Find where the given text appears and provide that cell's center as (x, y) coordinate. 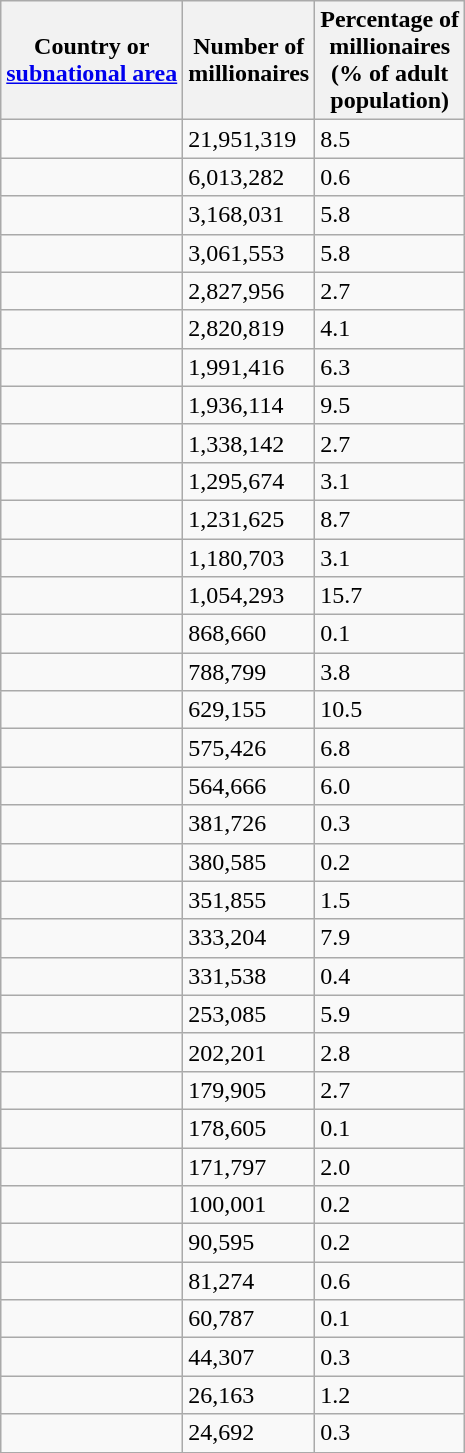
788,799 (249, 672)
60,787 (249, 1319)
1.2 (390, 1395)
202,201 (249, 1052)
100,001 (249, 1205)
1,295,674 (249, 481)
44,307 (249, 1357)
21,951,319 (249, 139)
1,231,625 (249, 519)
6.3 (390, 367)
380,585 (249, 862)
629,155 (249, 710)
1,936,114 (249, 405)
253,085 (249, 1014)
15.7 (390, 596)
26,163 (249, 1395)
2.0 (390, 1167)
2.8 (390, 1052)
5.9 (390, 1014)
24,692 (249, 1433)
10.5 (390, 710)
6,013,282 (249, 177)
1,180,703 (249, 557)
8.7 (390, 519)
178,605 (249, 1128)
Country orsubnational area (92, 60)
3.8 (390, 672)
3,061,553 (249, 253)
333,204 (249, 938)
381,726 (249, 824)
0.4 (390, 976)
1,054,293 (249, 596)
2,820,819 (249, 329)
Number ofmillionaires (249, 60)
575,426 (249, 748)
81,274 (249, 1281)
6.0 (390, 786)
1,338,142 (249, 443)
2,827,956 (249, 291)
1.5 (390, 900)
171,797 (249, 1167)
Percentage ofmillionaires(% of adultpopulation) (390, 60)
7.9 (390, 938)
3,168,031 (249, 215)
6.8 (390, 748)
9.5 (390, 405)
4.1 (390, 329)
331,538 (249, 976)
1,991,416 (249, 367)
179,905 (249, 1090)
868,660 (249, 634)
564,666 (249, 786)
351,855 (249, 900)
8.5 (390, 139)
90,595 (249, 1243)
